Locate the cell with the specified text and output its [X, Y] center coordinate. 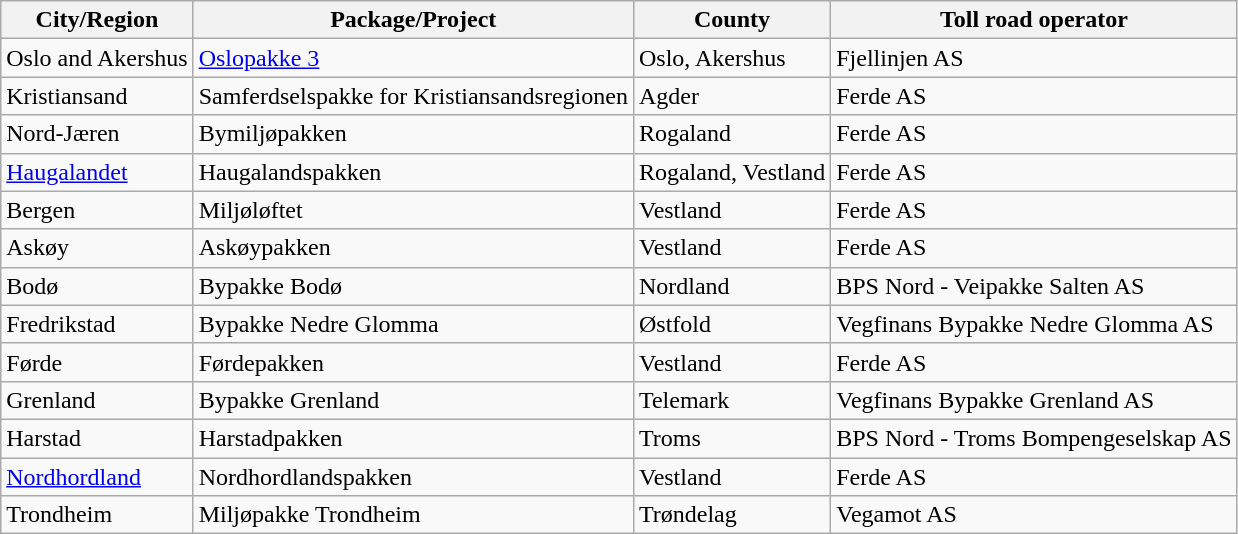
Haugalandspakken [413, 172]
Miljøløftet [413, 210]
Trondheim [97, 515]
Bypakke Bodø [413, 286]
Bodø [97, 286]
Bymiljøpakken [413, 134]
Grenland [97, 400]
Fredrikstad [97, 324]
Rogaland [732, 134]
Toll road operator [1034, 20]
Kristiansand [97, 96]
Vegamot AS [1034, 515]
BPS Nord - Troms Bompengeselskap AS [1034, 438]
Bypakke Nedre Glomma [413, 324]
Harstad [97, 438]
County [732, 20]
Samferdselspakke for Kristiansandsregionen [413, 96]
Nordhordland [97, 477]
Nordland [732, 286]
Østfold [732, 324]
Miljøpakke Trondheim [413, 515]
Troms [732, 438]
Bypakke Grenland [413, 400]
Rogaland, Vestland [732, 172]
BPS Nord - Veipakke Salten AS [1034, 286]
Bergen [97, 210]
Askøy [97, 248]
Package/Project [413, 20]
Harstadpakken [413, 438]
Haugalandet [97, 172]
City/Region [97, 20]
Førdepakken [413, 362]
Agder [732, 96]
Fjellinjen AS [1034, 58]
Telemark [732, 400]
Nord-Jæren [97, 134]
Vegfinans Bypakke Grenland AS [1034, 400]
Oslo and Akershus [97, 58]
Trøndelag [732, 515]
Førde [97, 362]
Vegfinans Bypakke Nedre Glomma AS [1034, 324]
Oslopakke 3 [413, 58]
Nordhordlandspakken [413, 477]
Oslo, Akershus [732, 58]
Askøypakken [413, 248]
